For the text-containing cell, return its midpoint in (X, Y) coordinate format. 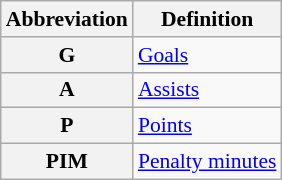
Points (208, 126)
Abbreviation (67, 19)
A (67, 90)
Goals (208, 55)
Assists (208, 90)
Penalty minutes (208, 162)
G (67, 55)
PIM (67, 162)
P (67, 126)
Definition (208, 19)
